Pinpoint the cell where the given text exists, returning its [X, Y] midpoint coordinate. 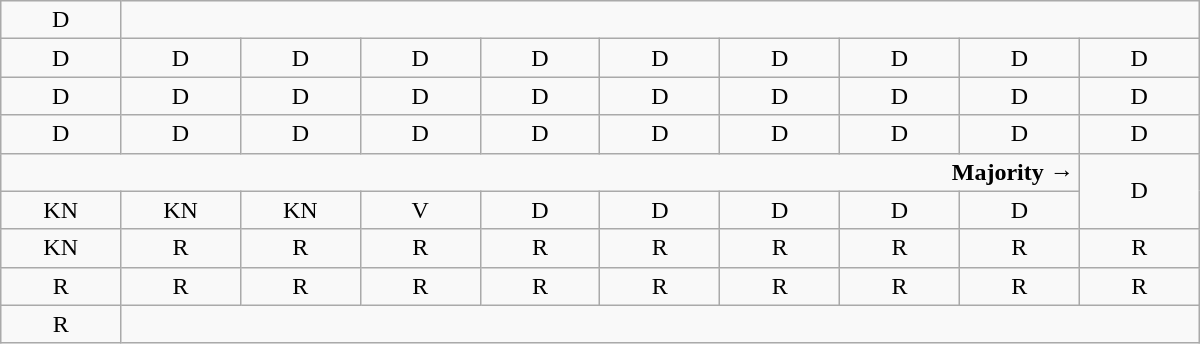
V [420, 210]
Majority → [540, 172]
